Extract the (x, y) coordinate from the center of the cell holding the provided text.  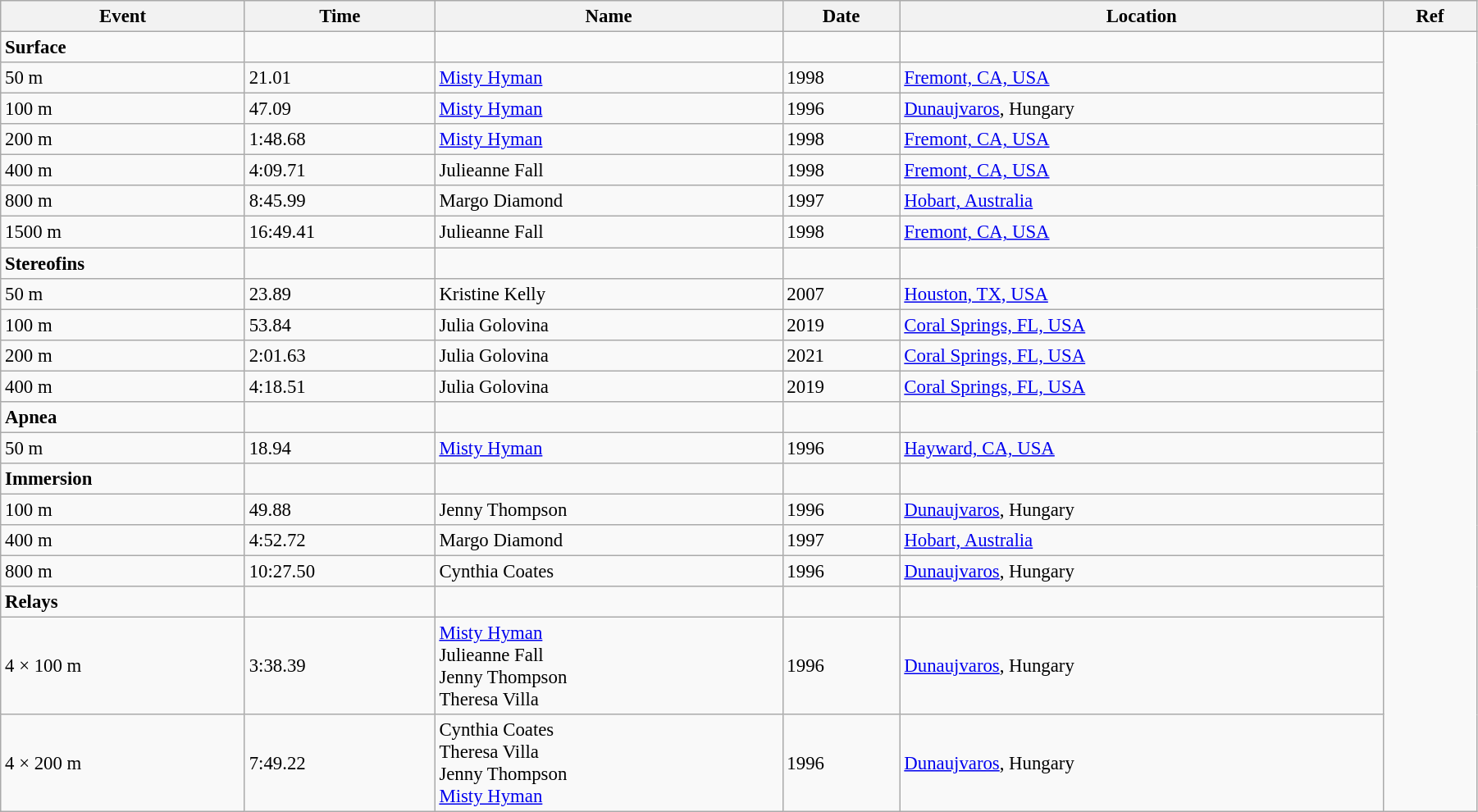
16:49.41 (340, 232)
3:38.39 (340, 666)
10:27.50 (340, 572)
Ref (1430, 16)
Kristine Kelly (609, 294)
2007 (842, 294)
Misty HymanJulieanne FallJenny ThompsonTheresa Villa (609, 666)
18.94 (340, 448)
Time (340, 16)
1:48.68 (340, 139)
Immersion (123, 479)
4:09.71 (340, 171)
4:18.51 (340, 386)
Houston, TX, USA (1142, 294)
4 × 200 m (123, 763)
Apnea (123, 417)
Surface (123, 48)
Location (1142, 16)
Cynthia CoatesTheresa VillaJenny ThompsonMisty Hyman (609, 763)
Event (123, 16)
49.88 (340, 509)
Name (609, 16)
7:49.22 (340, 763)
2:01.63 (340, 355)
Date (842, 16)
1500 m (123, 232)
23.89 (340, 294)
Stereofins (123, 263)
21.01 (340, 78)
4 × 100 m (123, 666)
53.84 (340, 325)
Hayward, CA, USA (1142, 448)
2021 (842, 355)
Relays (123, 602)
Cynthia Coates (609, 572)
8:45.99 (340, 201)
4:52.72 (340, 541)
Jenny Thompson (609, 509)
47.09 (340, 109)
